Determine the [X, Y] coordinate at the center of the cell enclosing the given text.  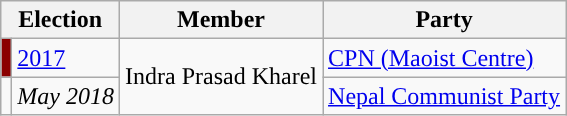
2017 [66, 58]
Party [444, 20]
May 2018 [66, 96]
Indra Prasad Kharel [222, 77]
Member [222, 20]
Election [60, 20]
Nepal Communist Party [444, 96]
CPN (Maoist Centre) [444, 58]
